Return the [X, Y] coordinate for the center point of the cell that contains the specified text.  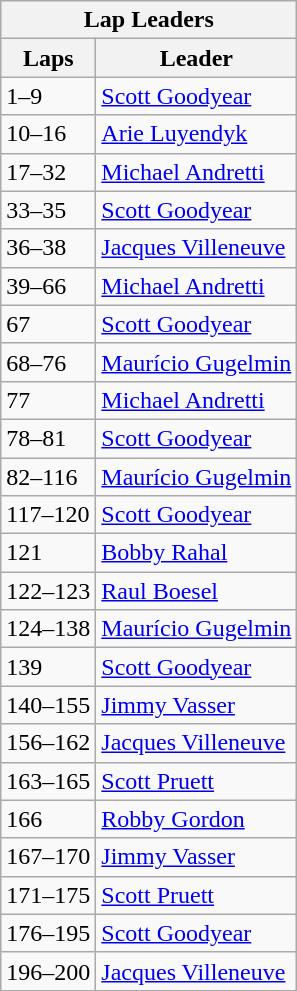
Arie Luyendyk [196, 134]
77 [48, 400]
39–66 [48, 286]
68–76 [48, 362]
139 [48, 667]
Laps [48, 58]
140–155 [48, 705]
156–162 [48, 743]
17–32 [48, 172]
67 [48, 324]
36–38 [48, 248]
1–9 [48, 96]
171–175 [48, 895]
163–165 [48, 781]
124–138 [48, 629]
33–35 [48, 210]
166 [48, 819]
117–120 [48, 515]
121 [48, 553]
82–116 [48, 477]
Lap Leaders [149, 20]
Robby Gordon [196, 819]
122–123 [48, 591]
196–200 [48, 971]
Bobby Rahal [196, 553]
167–170 [48, 857]
78–81 [48, 438]
Leader [196, 58]
176–195 [48, 933]
Raul Boesel [196, 591]
10–16 [48, 134]
